Return [x, y] of the center of cell containing provided text 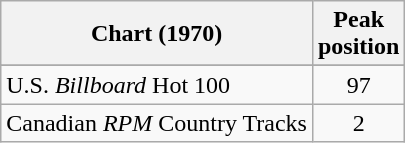
Peakposition [358, 34]
Chart (1970) [157, 34]
97 [358, 85]
Canadian RPM Country Tracks [157, 123]
U.S. Billboard Hot 100 [157, 85]
2 [358, 123]
